Provide the [X, Y] coordinate of the cell's center where the given text is located.  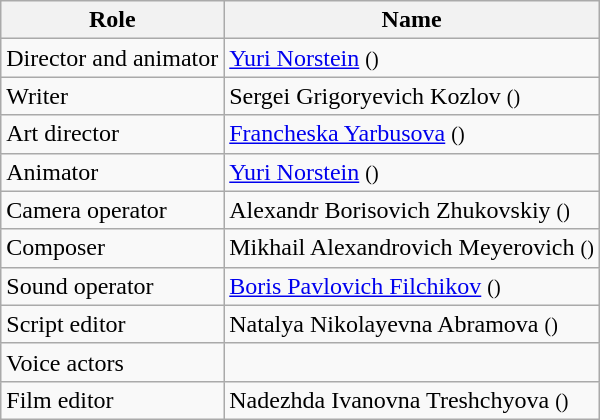
Writer [112, 96]
Mikhail Alexandrovich Meyerovich () [412, 248]
Francheska Yarbusova () [412, 134]
Sound operator [112, 286]
Nadezhda Ivanovna Treshchyova () [412, 400]
Name [412, 20]
Natalya Nikolayevna Abramova () [412, 324]
Role [112, 20]
Director and animator [112, 58]
Film editor [112, 400]
Script editor [112, 324]
Alexandr Borisovich Zhukovskiy () [412, 210]
Sergei Grigoryevich Kozlov () [412, 96]
Boris Pavlovich Filchikov () [412, 286]
Camera operator [112, 210]
Animator [112, 172]
Art director [112, 134]
Voice actors [112, 362]
Composer [112, 248]
